Output the (X, Y) coordinate of the center of the cell containing the given text.  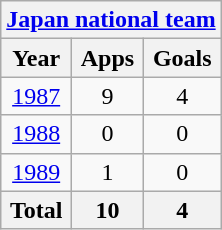
Year (36, 58)
Goals (182, 58)
Apps (108, 58)
1 (108, 172)
10 (108, 210)
Total (36, 210)
Japan national team (111, 20)
1988 (36, 134)
1987 (36, 96)
9 (108, 96)
1989 (36, 172)
